Pinpoint the cell where the given text exists, returning its (X, Y) midpoint coordinate. 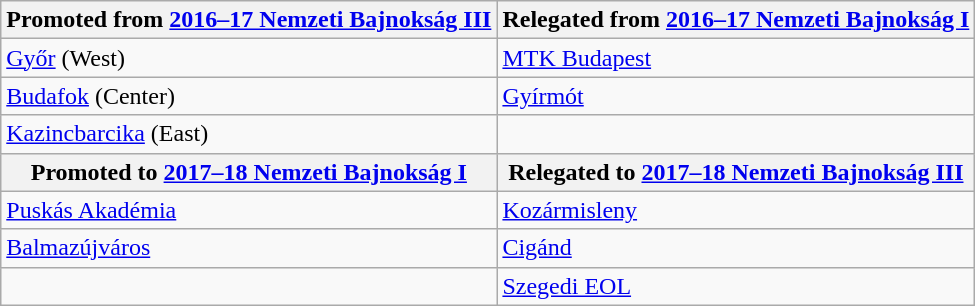
Gyírmót (736, 96)
MTK Budapest (736, 58)
Relegated to 2017–18 Nemzeti Bajnokság III (736, 172)
Balmazújváros (249, 248)
Győr (West) (249, 58)
Cigánd (736, 248)
Kazincbarcika (East) (249, 134)
Promoted from 2016–17 Nemzeti Bajnokság III (249, 20)
Promoted to 2017–18 Nemzeti Bajnokság I (249, 172)
Kozármisleny (736, 210)
Relegated from 2016–17 Nemzeti Bajnokság I (736, 20)
Szegedi EOL (736, 286)
Budafok (Center) (249, 96)
Puskás Akadémia (249, 210)
